Locate the cell with the specified text and output its (x, y) center coordinate. 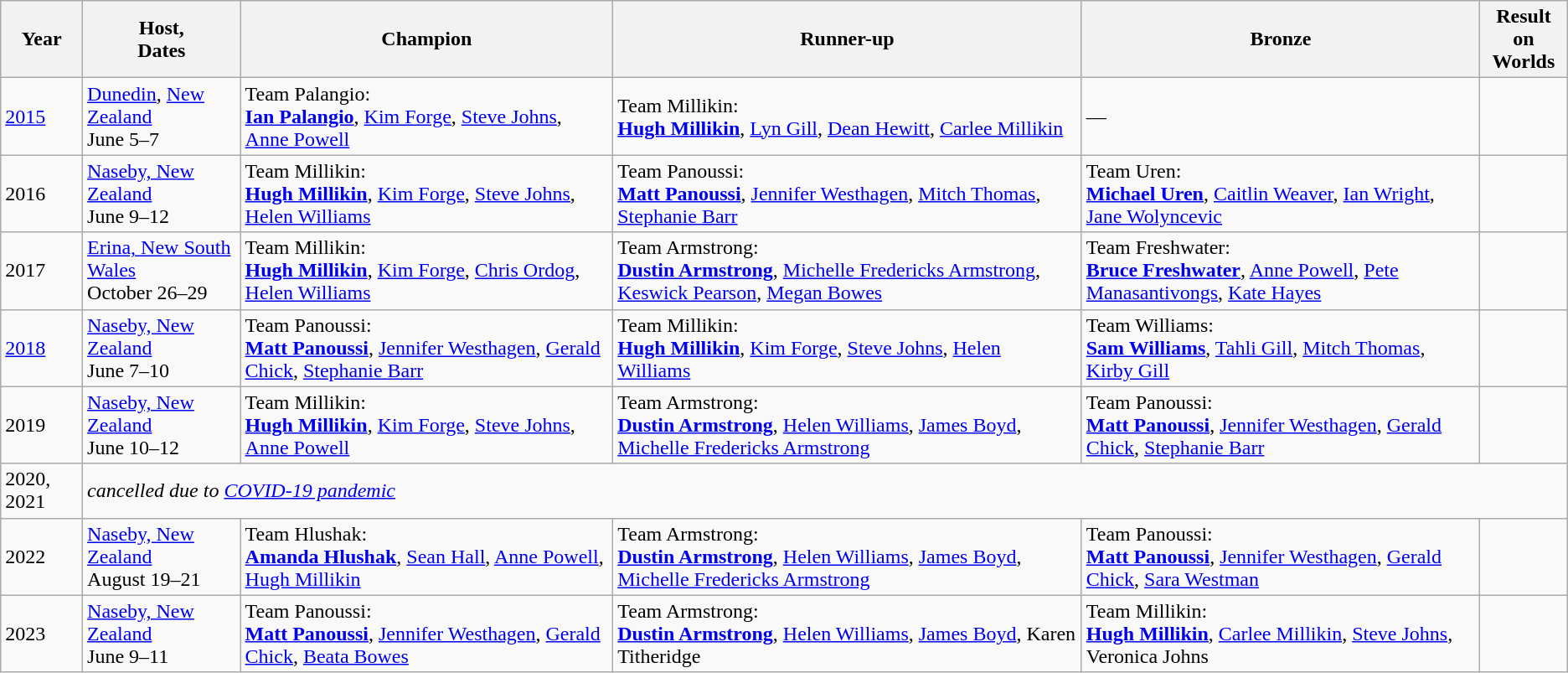
Team Millikin:Hugh Millikin, Carlee Millikin, Steve Johns, Veronica Johns (1280, 634)
2020, 2021 (42, 491)
2017 (42, 271)
Team Armstrong:Dustin Armstrong, Helen Williams, James Boyd, Karen Titheridge (848, 634)
Naseby, New ZealandJune 9–11 (162, 634)
Team Armstrong:Dustin Armstrong, Michelle Fredericks Armstrong, Keswick Pearson, Megan Bowes (848, 271)
Team Panoussi:Matt Panoussi, Jennifer Westhagen, Mitch Thomas, Stephanie Barr (848, 194)
Dunedin, New ZealandJune 5–7 (162, 116)
2016 (42, 194)
Champion (427, 39)
Team Panoussi:Matt Panoussi, Jennifer Westhagen, Gerald Chick, Beata Bowes (427, 634)
cancelled due to COVID-19 pandemic (826, 491)
Team Millikin:Hugh Millikin, Lyn Gill, Dean Hewitt, Carlee Millikin (848, 116)
Team Millikin:Hugh Millikin, Kim Forge, Chris Ordog, Helen Williams (427, 271)
Naseby, New ZealandJune 9–12 (162, 194)
Resulton Worlds (1524, 39)
Team Williams:Sam Williams, Tahli Gill, Mitch Thomas, Kirby Gill (1280, 348)
Team Millikin:Hugh Millikin, Kim Forge, Steve Johns, Anne Powell (427, 425)
Runner-up (848, 39)
2018 (42, 348)
Team Freshwater:Bruce Freshwater, Anne Powell, Pete Manasantivongs, Kate Hayes (1280, 271)
Team Hlushak:Amanda Hlushak, Sean Hall, Anne Powell, Hugh Millikin (427, 557)
Erina, New South WalesOctober 26–29 (162, 271)
Naseby, New ZealandJune 10–12 (162, 425)
Year (42, 39)
Bronze (1280, 39)
2022 (42, 557)
Team Uren:Michael Uren, Caitlin Weaver, Ian Wright, Jane Wolyncevic (1280, 194)
Team Panoussi:Matt Panoussi, Jennifer Westhagen, Gerald Chick, Sara Westman (1280, 557)
Host,Dates (162, 39)
Naseby, New ZealandJune 7–10 (162, 348)
2015 (42, 116)
2019 (42, 425)
2023 (42, 634)
Naseby, New ZealandAugust 19–21 (162, 557)
Team Palangio:Ian Palangio, Kim Forge, Steve Johns, Anne Powell (427, 116)
— (1280, 116)
